Scan for the cell matching the given text and deliver its [x, y] coordinate at center. 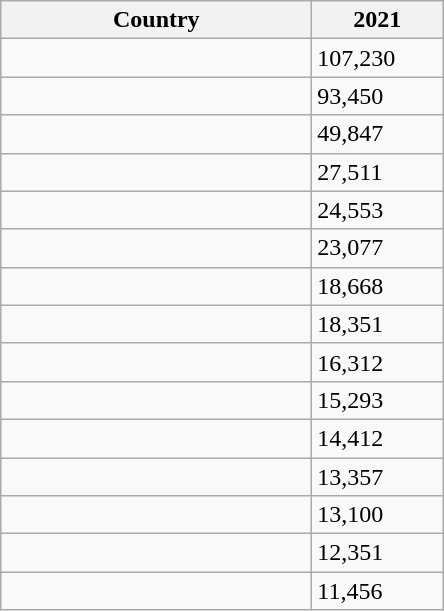
11,456 [378, 591]
18,668 [378, 286]
27,511 [378, 172]
18,351 [378, 324]
107,230 [378, 58]
93,450 [378, 96]
13,357 [378, 477]
15,293 [378, 400]
24,553 [378, 210]
16,312 [378, 362]
Country [156, 20]
2021 [378, 20]
14,412 [378, 438]
23,077 [378, 248]
12,351 [378, 553]
49,847 [378, 134]
13,100 [378, 515]
